For the text-containing cell, return its midpoint in [x, y] coordinate format. 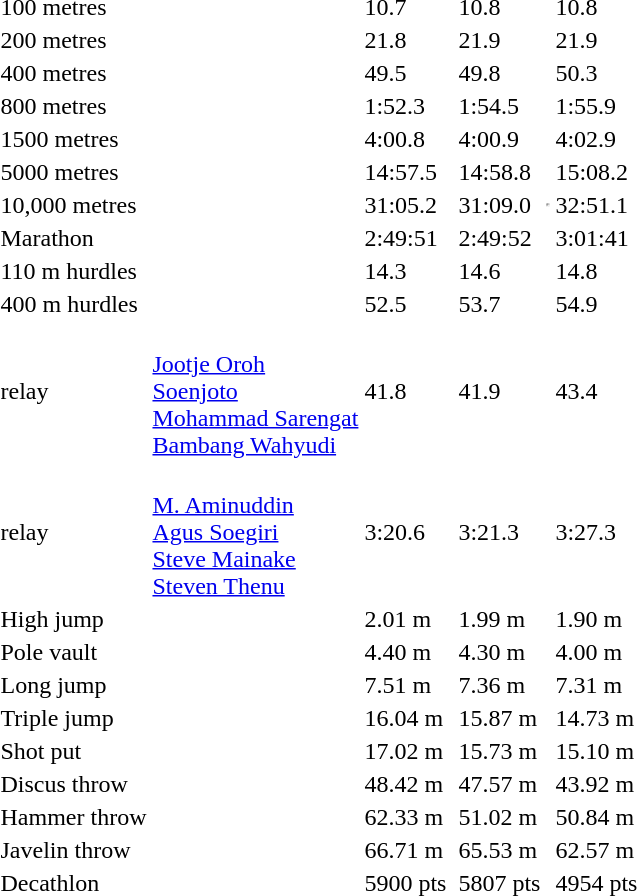
21.8 [406, 40]
52.5 [406, 304]
4:00.9 [500, 139]
7.51 m [406, 685]
17.02 m [406, 751]
31:05.2 [406, 205]
49.8 [500, 73]
16.04 m [406, 718]
49.5 [406, 73]
4:00.8 [406, 139]
62.33 m [406, 817]
Jootje OrohSoenjotoMohammad SarengatBambang Wahyudi [256, 391]
14.3 [406, 271]
1.99 m [500, 619]
14:58.8 [500, 172]
15.73 m [500, 751]
1:54.5 [500, 106]
21.9 [500, 40]
41.8 [406, 391]
48.42 m [406, 784]
3:20.6 [406, 532]
4.30 m [500, 652]
47.57 m [500, 784]
53.7 [500, 304]
2:49:51 [406, 238]
31:09.0 [500, 205]
4.40 m [406, 652]
7.36 m [500, 685]
2.01 m [406, 619]
65.53 m [500, 850]
51.02 m [500, 817]
15.87 m [500, 718]
66.71 m [406, 850]
41.9 [500, 391]
1:52.3 [406, 106]
2:49:52 [500, 238]
3:21.3 [500, 532]
14:57.5 [406, 172]
14.6 [500, 271]
M. AminuddinAgus SoegiriSteve MainakeSteven Thenu [256, 532]
